Determine the (X, Y) coordinate at the center of the cell enclosing the given text.  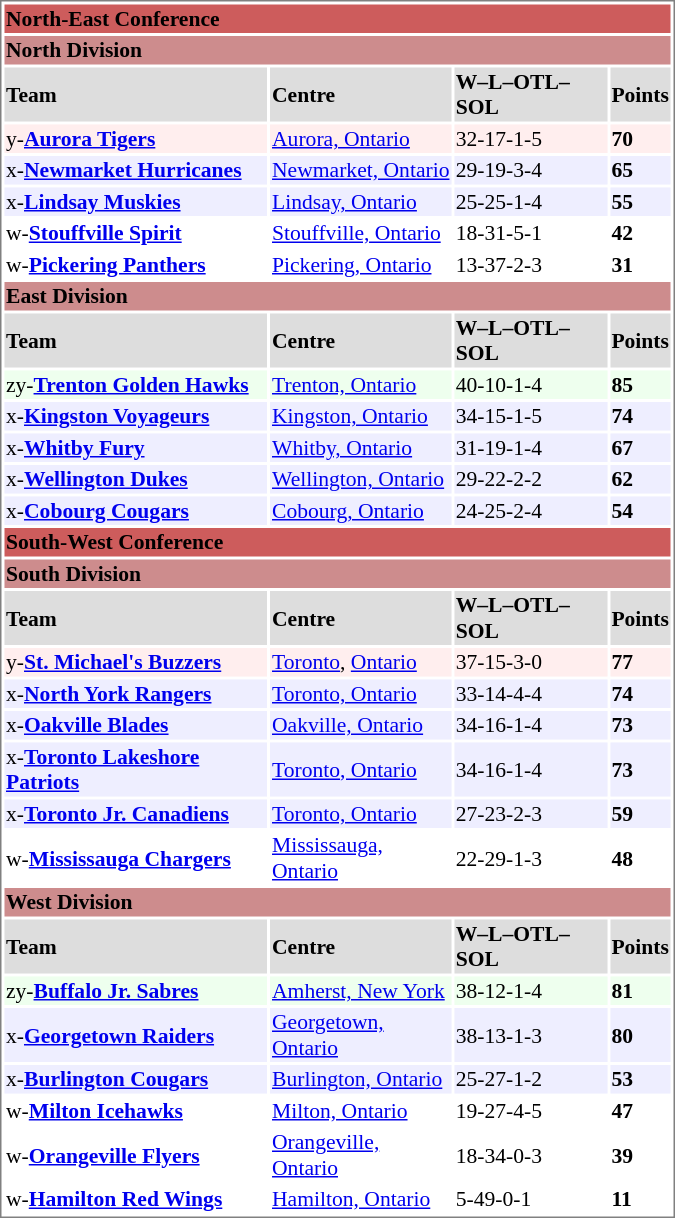
55 (640, 202)
Mississauga, Ontario (362, 858)
x-Lindsay Muskies (136, 202)
25-27-1-2 (530, 1079)
Whitby, Ontario (362, 448)
19-27-4-5 (530, 1110)
zy-Trenton Golden Hawks (136, 384)
33-14-4-4 (530, 694)
Kingston, Ontario (362, 416)
5-49-0-1 (530, 1199)
81 (640, 990)
x-Georgetown Raiders (136, 1035)
65 (640, 170)
w-Hamilton Red Wings (136, 1199)
67 (640, 448)
34-15-1-5 (530, 416)
x-Burlington Cougars (136, 1079)
w-Stouffville Spirit (136, 233)
11 (640, 1199)
South Division (337, 574)
13-37-2-3 (530, 264)
zy-Buffalo Jr. Sabres (136, 990)
Newmarket, Ontario (362, 170)
29-19-3-4 (530, 170)
38-13-1-3 (530, 1035)
y-St. Michael's Buzzers (136, 662)
27-23-2-3 (530, 814)
Amherst, New York (362, 990)
31 (640, 264)
38-12-1-4 (530, 990)
x-North York Rangers (136, 694)
y-Aurora Tigers (136, 138)
25-25-1-4 (530, 202)
70 (640, 138)
Aurora, Ontario (362, 138)
Lindsay, Ontario (362, 202)
31-19-1-4 (530, 448)
w-Orangeville Flyers (136, 1155)
24-25-2-4 (530, 510)
Georgetown, Ontario (362, 1035)
w-Milton Icehawks (136, 1110)
59 (640, 814)
77 (640, 662)
Stouffville, Ontario (362, 233)
South-West Conference (337, 542)
53 (640, 1079)
x-Cobourg Cougars (136, 510)
37-15-3-0 (530, 662)
Milton, Ontario (362, 1110)
North-East Conference (337, 18)
North Division (337, 50)
85 (640, 384)
Orangeville, Ontario (362, 1155)
Cobourg, Ontario (362, 510)
40-10-1-4 (530, 384)
18-34-0-3 (530, 1155)
West Division (337, 902)
x-Whitby Fury (136, 448)
22-29-1-3 (530, 858)
x-Kingston Voyageurs (136, 416)
54 (640, 510)
Oakville, Ontario (362, 725)
w-Pickering Panthers (136, 264)
62 (640, 479)
w-Mississauga Chargers (136, 858)
x-Oakville Blades (136, 725)
47 (640, 1110)
32-17-1-5 (530, 138)
42 (640, 233)
x-Newmarket Hurricanes (136, 170)
48 (640, 858)
80 (640, 1035)
Burlington, Ontario (362, 1079)
Trenton, Ontario (362, 384)
Pickering, Ontario (362, 264)
East Division (337, 296)
39 (640, 1155)
Hamilton, Ontario (362, 1199)
29-22-2-2 (530, 479)
x-Toronto Jr. Canadiens (136, 814)
x-Wellington Dukes (136, 479)
x-Toronto Lakeshore Patriots (136, 769)
Wellington, Ontario (362, 479)
18-31-5-1 (530, 233)
